For the text-containing cell, return its midpoint in (X, Y) coordinate format. 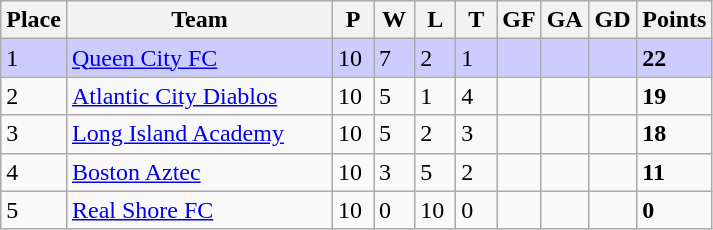
GA (564, 20)
Queen City FC (199, 58)
Place (34, 20)
P (354, 20)
Atlantic City Diablos (199, 96)
Long Island Academy (199, 134)
18 (674, 134)
GF (519, 20)
Points (674, 20)
Boston Aztec (199, 172)
GD (612, 20)
T (476, 20)
W (394, 20)
Real Shore FC (199, 210)
22 (674, 58)
L (436, 20)
11 (674, 172)
7 (394, 58)
19 (674, 96)
Team (199, 20)
